Find where the given text appears and provide that cell's center as [X, Y] coordinate. 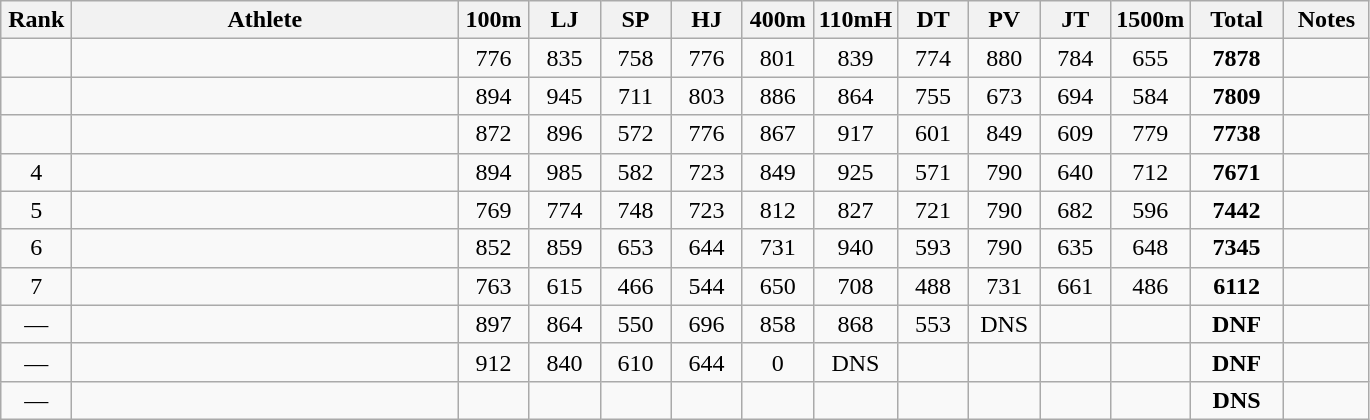
5 [36, 210]
610 [636, 362]
801 [778, 58]
748 [636, 210]
582 [636, 172]
859 [564, 248]
682 [1076, 210]
7809 [1237, 96]
640 [1076, 172]
6 [36, 248]
6112 [1237, 286]
708 [855, 286]
7738 [1237, 134]
868 [855, 324]
858 [778, 324]
896 [564, 134]
Athlete [265, 20]
655 [1150, 58]
867 [778, 134]
661 [1076, 286]
HJ [706, 20]
584 [1150, 96]
711 [636, 96]
609 [1076, 134]
673 [1004, 96]
400m [778, 20]
596 [1150, 210]
SP [636, 20]
886 [778, 96]
653 [636, 248]
925 [855, 172]
648 [1150, 248]
DT [934, 20]
593 [934, 248]
110mH [855, 20]
779 [1150, 134]
827 [855, 210]
835 [564, 58]
615 [564, 286]
JT [1076, 20]
Total [1237, 20]
0 [778, 362]
763 [494, 286]
553 [934, 324]
486 [1150, 286]
812 [778, 210]
571 [934, 172]
712 [1150, 172]
LJ [564, 20]
840 [564, 362]
839 [855, 58]
572 [636, 134]
650 [778, 286]
100m [494, 20]
601 [934, 134]
755 [934, 96]
852 [494, 248]
696 [706, 324]
7442 [1237, 210]
803 [706, 96]
880 [1004, 58]
7878 [1237, 58]
Rank [36, 20]
769 [494, 210]
1500m [1150, 20]
985 [564, 172]
917 [855, 134]
635 [1076, 248]
7 [36, 286]
Notes [1326, 20]
784 [1076, 58]
488 [934, 286]
544 [706, 286]
7345 [1237, 248]
7671 [1237, 172]
550 [636, 324]
940 [855, 248]
466 [636, 286]
694 [1076, 96]
872 [494, 134]
758 [636, 58]
945 [564, 96]
897 [494, 324]
PV [1004, 20]
4 [36, 172]
912 [494, 362]
721 [934, 210]
